For the text-containing cell, return its midpoint in [X, Y] coordinate format. 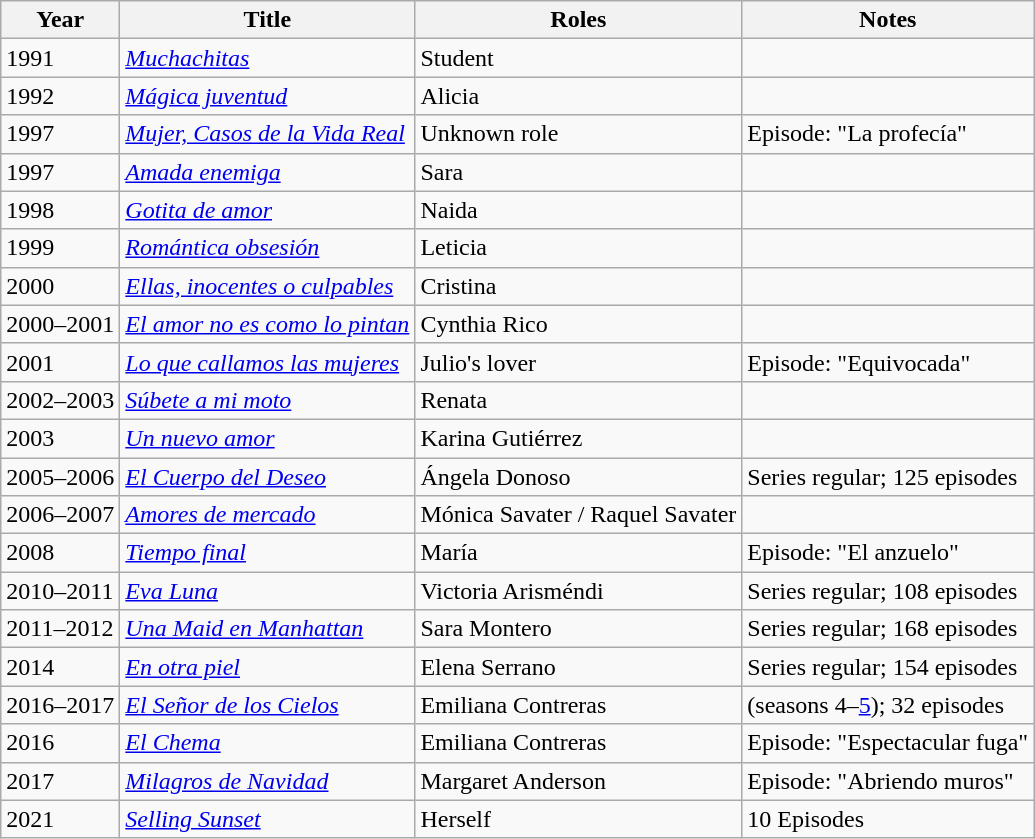
Victoria Arisméndi [578, 591]
Leticia [578, 248]
2016–2017 [60, 705]
Series regular; 125 episodes [888, 477]
Milagros de Navidad [268, 781]
Series regular; 108 episodes [888, 591]
1991 [60, 58]
Renata [578, 400]
1992 [60, 96]
Naida [578, 210]
Alicia [578, 96]
Roles [578, 20]
2003 [60, 438]
Lo que callamos las mujeres [268, 362]
2011–2012 [60, 629]
María [578, 553]
El Chema [268, 743]
Selling Sunset [268, 819]
10 Episodes [888, 819]
Mónica Savater / Raquel Savater [578, 515]
1998 [60, 210]
2002–2003 [60, 400]
Episode: "Abriendo muros" [888, 781]
Title [268, 20]
Elena Serrano [578, 667]
En otra piel [268, 667]
El Señor de los Cielos [268, 705]
Herself [578, 819]
Amada enemiga [268, 172]
Muchachitas [268, 58]
Ellas, inocentes o culpables [268, 286]
Year [60, 20]
Amores de mercado [268, 515]
Karina Gutiérrez [578, 438]
Margaret Anderson [578, 781]
2016 [60, 743]
Cynthia Rico [578, 324]
2017 [60, 781]
El amor no es como lo pintan [268, 324]
2000–2001 [60, 324]
Student [578, 58]
2001 [60, 362]
El Cuerpo del Deseo [268, 477]
2008 [60, 553]
2006–2007 [60, 515]
Episode: "El anzuelo" [888, 553]
Romántica obsesión [268, 248]
Series regular; 168 episodes [888, 629]
Eva Luna [268, 591]
Series regular; 154 episodes [888, 667]
Episode: "Equivocada" [888, 362]
2010–2011 [60, 591]
2014 [60, 667]
Tiempo final [268, 553]
Ángela Donoso [578, 477]
2005–2006 [60, 477]
2021 [60, 819]
Julio's lover [578, 362]
Notes [888, 20]
Sara Montero [578, 629]
Unknown role [578, 134]
Cristina [578, 286]
2000 [60, 286]
Súbete a mi moto [268, 400]
Episode: "Espectacular fuga" [888, 743]
(seasons 4–5); 32 episodes [888, 705]
Sara [578, 172]
Episode: "La profecía" [888, 134]
Un nuevo amor [268, 438]
1999 [60, 248]
Gotita de amor [268, 210]
Mujer, Casos de la Vida Real [268, 134]
Mágica juventud [268, 96]
Una Maid en Manhattan [268, 629]
